Scan for the cell matching the given text and deliver its (x, y) coordinate at center. 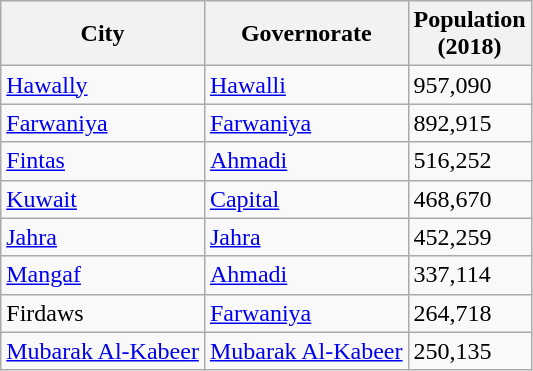
452,259 (470, 237)
Governorate (306, 34)
Capital (306, 199)
Fintas (103, 161)
Mangaf (103, 275)
892,915 (470, 123)
957,090 (470, 85)
250,135 (470, 351)
Hawally (103, 85)
264,718 (470, 313)
516,252 (470, 161)
Hawalli (306, 85)
468,670 (470, 199)
Firdaws (103, 313)
City (103, 34)
Kuwait (103, 199)
337,114 (470, 275)
Population(2018) (470, 34)
